Find where the given text appears and provide that cell's center as [x, y] coordinate. 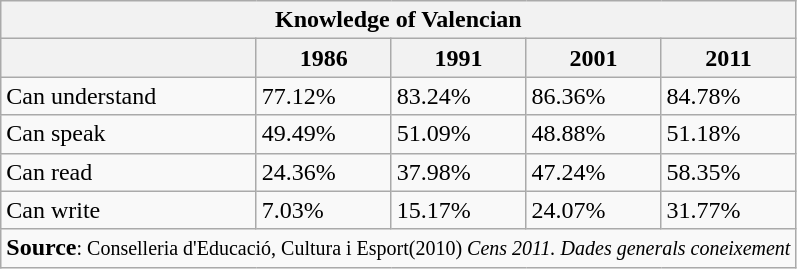
49.49% [324, 134]
86.36% [594, 96]
48.88% [594, 134]
Can write [128, 210]
47.24% [594, 172]
58.35% [728, 172]
7.03% [324, 210]
2011 [728, 58]
Can speak [128, 134]
15.17% [458, 210]
83.24% [458, 96]
24.07% [594, 210]
2001 [594, 58]
Can read [128, 172]
84.78% [728, 96]
51.09% [458, 134]
1991 [458, 58]
37.98% [458, 172]
1986 [324, 58]
51.18% [728, 134]
Source: Conselleria d'Educació, Cultura i Esport(2010) Cens 2011. Dades generals coneixement [398, 248]
Can understand [128, 96]
24.36% [324, 172]
Knowledge of Valencian [398, 20]
31.77% [728, 210]
77.12% [324, 96]
